Output the [x, y] coordinate of the center of the cell containing the given text.  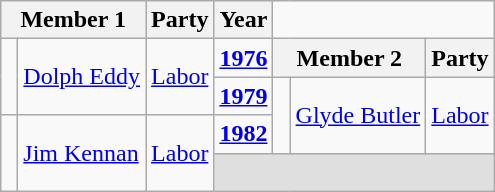
1982 [244, 134]
1976 [244, 58]
Year [244, 20]
Glyde Butler [358, 115]
Dolph Eddy [82, 77]
Member 1 [74, 20]
Member 2 [350, 58]
1979 [244, 96]
Jim Kennan [82, 153]
